Find where the given text appears and provide that cell's center as [x, y] coordinate. 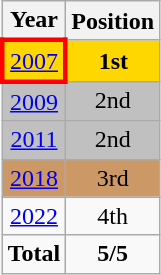
Total [34, 254]
5/5 [113, 254]
Year [34, 21]
2009 [34, 101]
1st [113, 60]
2022 [34, 216]
2018 [34, 178]
Position [113, 21]
2007 [34, 60]
4th [113, 216]
3rd [113, 178]
2011 [34, 140]
